Capture the cell that displays the provided text and extract its (X, Y) central coordinate. 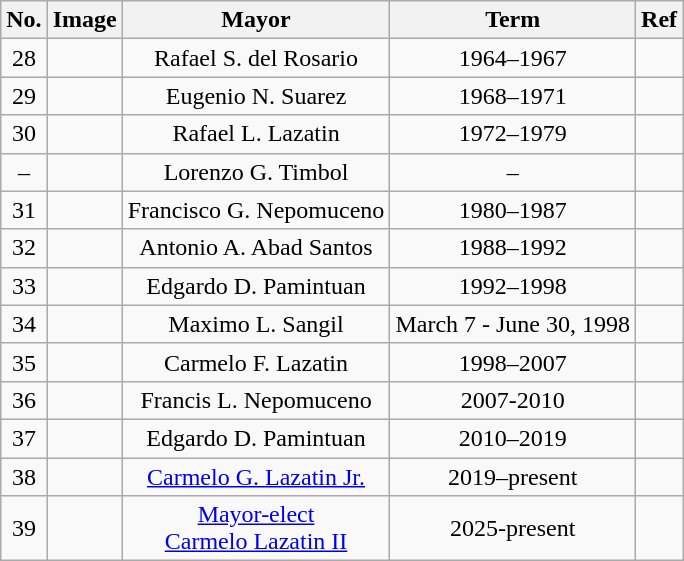
No. (24, 20)
30 (24, 134)
28 (24, 58)
Eugenio N. Suarez (256, 96)
Carmelo G. Lazatin Jr. (256, 477)
38 (24, 477)
1968–1971 (513, 96)
2007-2010 (513, 400)
Antonio A. Abad Santos (256, 248)
Maximo L. Sangil (256, 324)
Ref (660, 20)
2010–2019 (513, 438)
1988–1992 (513, 248)
2025-present (513, 528)
Term (513, 20)
Rafael S. del Rosario (256, 58)
1980–1987 (513, 210)
Mayor (256, 20)
Mayor-electCarmelo Lazatin II (256, 528)
35 (24, 362)
Carmelo F. Lazatin (256, 362)
36 (24, 400)
1992–1998 (513, 286)
Rafael L. Lazatin (256, 134)
Francisco G. Nepomuceno (256, 210)
31 (24, 210)
39 (24, 528)
Lorenzo G. Timbol (256, 172)
33 (24, 286)
34 (24, 324)
2019–present (513, 477)
Image (84, 20)
1998–2007 (513, 362)
32 (24, 248)
Francis L. Nepomuceno (256, 400)
1972–1979 (513, 134)
March 7 - June 30, 1998 (513, 324)
37 (24, 438)
29 (24, 96)
1964–1967 (513, 58)
